Detect which cell encompasses the target text, then output its (X, Y) center coordinate. 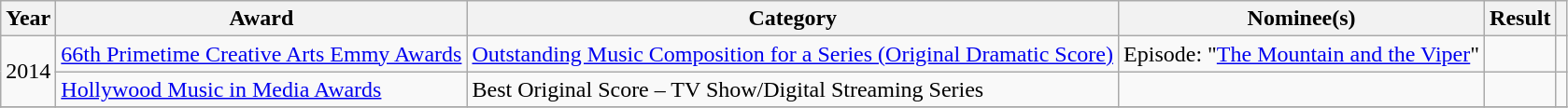
Result (1520, 19)
Award (261, 19)
Nominee(s) (1302, 19)
Year (28, 19)
Category (793, 19)
Outstanding Music Composition for a Series (Original Dramatic Score) (793, 54)
2014 (28, 72)
Hollywood Music in Media Awards (261, 89)
Best Original Score – TV Show/Digital Streaming Series (793, 89)
66th Primetime Creative Arts Emmy Awards (261, 54)
Episode: "The Mountain and the Viper" (1302, 54)
